Locate the cell with the specified text and output its (x, y) center coordinate. 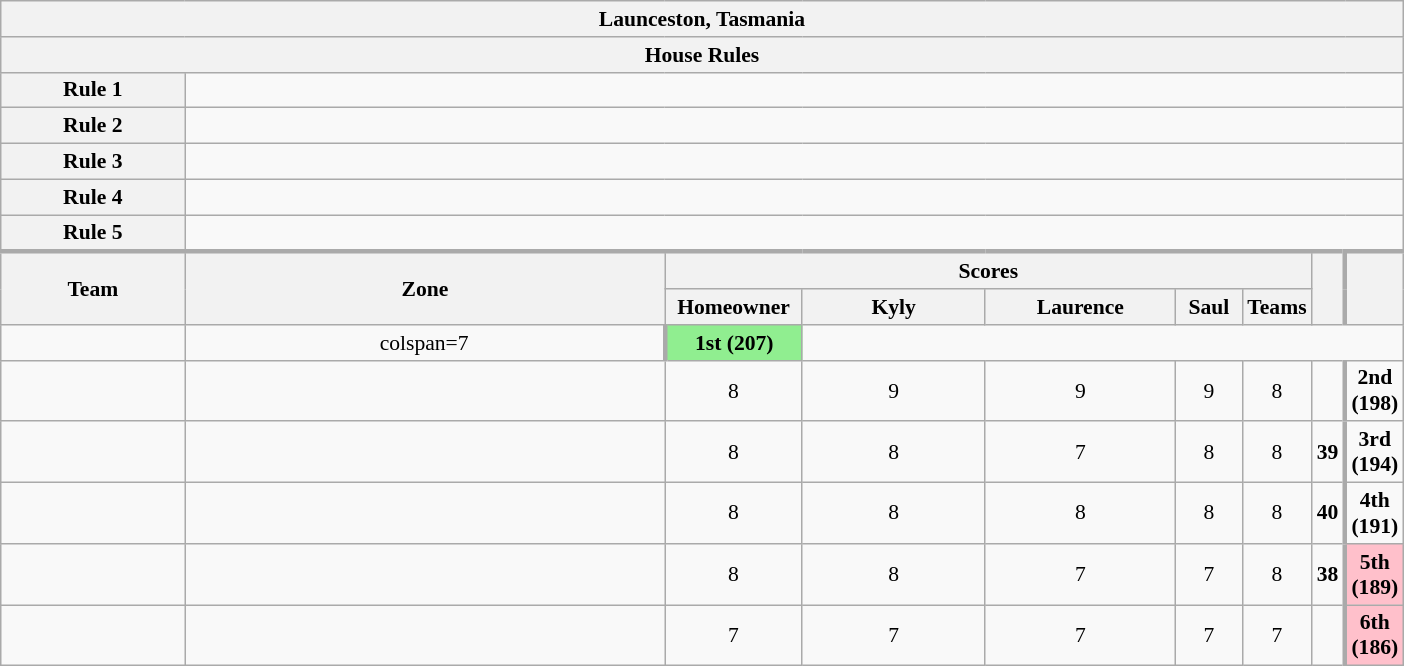
Rule 5 (93, 234)
Rule 1 (93, 90)
39 (1328, 452)
Team (93, 288)
House Rules (702, 55)
Rule 2 (93, 126)
Saul (1210, 307)
Scores (988, 270)
6th (186) (1374, 636)
Rule 3 (93, 162)
Homeowner (734, 307)
38 (1328, 574)
colspan=7 (425, 343)
4th (191) (1374, 514)
Kyly (894, 307)
Zone (425, 288)
5th (189) (1374, 574)
Launceston, Tasmania (702, 19)
Laurence (1080, 307)
3rd (194) (1374, 452)
40 (1328, 514)
2nd (198) (1374, 390)
1st (207) (734, 343)
Teams (1276, 307)
Rule 4 (93, 197)
